From the cell containing the given text, extract its center point as (X, Y) coordinate. 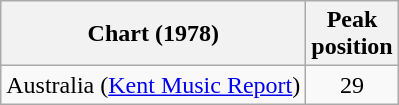
Australia (Kent Music Report) (154, 85)
Peakposition (352, 34)
29 (352, 85)
Chart (1978) (154, 34)
